Return [x, y] of the center of cell containing provided text 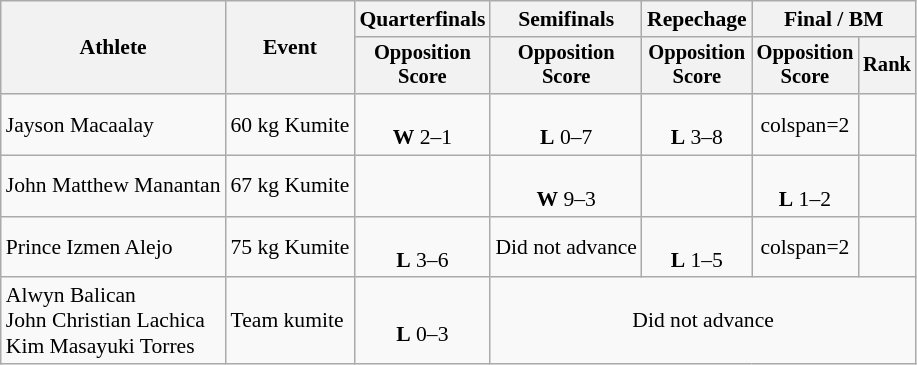
Quarterfinals [422, 19]
L 3–8 [697, 124]
W 2–1 [422, 124]
Athlete [114, 48]
L 3–6 [422, 248]
L 1–2 [806, 186]
W 9–3 [566, 186]
L 0–7 [566, 124]
Event [290, 48]
Team kumite [290, 322]
Repechage [697, 19]
L 1–5 [697, 248]
Jayson Macaalay [114, 124]
Semifinals [566, 19]
Prince Izmen Alejo [114, 248]
L 0–3 [422, 322]
75 kg Kumite [290, 248]
Rank [887, 66]
Final / BM [834, 19]
67 kg Kumite [290, 186]
Alwyn BalicanJohn Christian Lachica Kim Masayuki Torres [114, 322]
60 kg Kumite [290, 124]
John Matthew Manantan [114, 186]
